Pinpoint the cell where the given text exists, returning its [X, Y] midpoint coordinate. 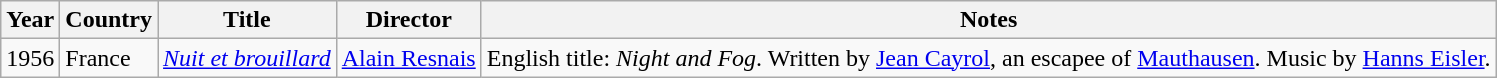
Title [248, 20]
Country [109, 20]
Notes [988, 20]
Alain Resnais [408, 58]
English title: Night and Fog. Written by Jean Cayrol, an escapee of Mauthausen. Music by Hanns Eisler. [988, 58]
Director [408, 20]
France [109, 58]
Nuit et brouillard [248, 58]
1956 [30, 58]
Year [30, 20]
